Return [x, y] of the center of cell containing provided text 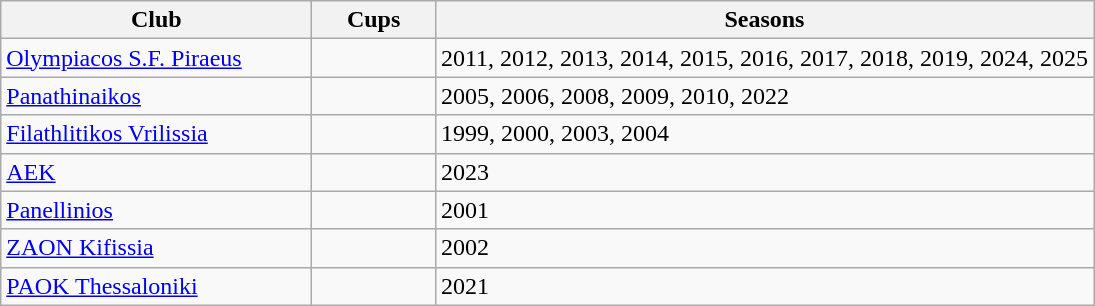
1999, 2000, 2003, 2004 [764, 134]
2005, 2006, 2008, 2009, 2010, 2022 [764, 96]
Olympiacos S.F. Piraeus [156, 58]
2023 [764, 172]
Seasons [764, 20]
ZAON Kifissia [156, 248]
Filathlitikos Vrilissia [156, 134]
PAOK Thessaloniki [156, 286]
2002 [764, 248]
2001 [764, 210]
Panellinios [156, 210]
AEK [156, 172]
Club [156, 20]
Cups [374, 20]
2021 [764, 286]
Panathinaikos [156, 96]
2011, 2012, 2013, 2014, 2015, 2016, 2017, 2018, 2019, 2024, 2025 [764, 58]
